Identify which cell holds the provided text, then report its (x, y) central coordinate. 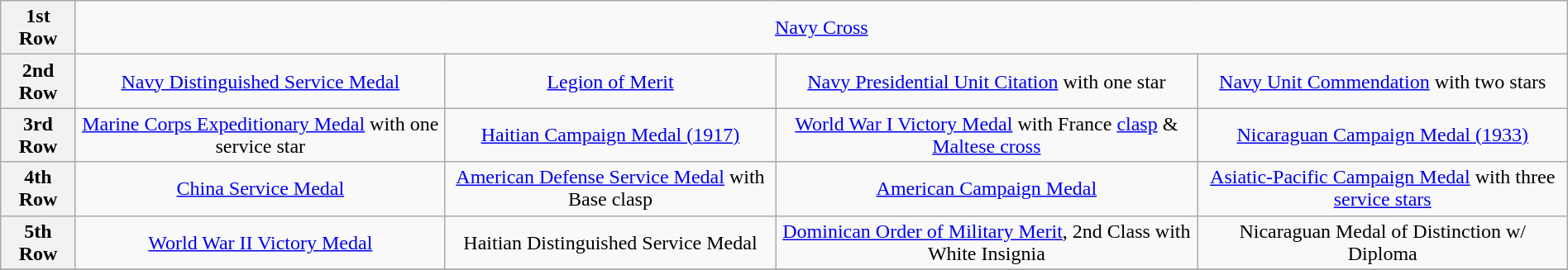
Navy Cross (821, 28)
5th Row (38, 243)
American Defense Service Medal with Base clasp (610, 188)
Navy Unit Commendation with two stars (1383, 81)
2nd Row (38, 81)
American Campaign Medal (987, 188)
World War I Victory Medal with France clasp & Maltese cross (987, 135)
4th Row (38, 188)
1st Row (38, 28)
World War II Victory Medal (260, 243)
Haitian Campaign Medal (1917) (610, 135)
Legion of Merit (610, 81)
3rd Row (38, 135)
Dominican Order of Military Merit, 2nd Class with White Insignia (987, 243)
Marine Corps Expeditionary Medal with one service star (260, 135)
China Service Medal (260, 188)
Nicaraguan Medal of Distinction w/ Diploma (1383, 243)
Nicaraguan Campaign Medal (1933) (1383, 135)
Asiatic-Pacific Campaign Medal with three service stars (1383, 188)
Navy Presidential Unit Citation with one star (987, 81)
Haitian Distinguished Service Medal (610, 243)
Navy Distinguished Service Medal (260, 81)
